Provide the (X, Y) coordinate of the cell's center where the given text is located.  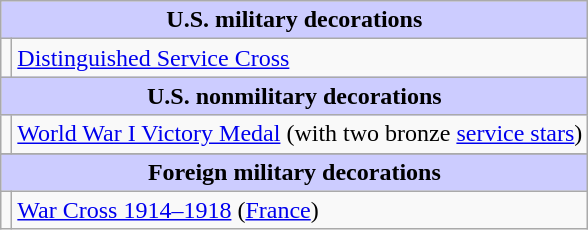
World War I Victory Medal (with two bronze service stars) (300, 134)
U.S. military decorations (294, 20)
War Cross 1914–1918 (France) (300, 210)
Foreign military decorations (294, 172)
U.S. nonmilitary decorations (294, 96)
Distinguished Service Cross (300, 58)
